Output the (X, Y) coordinate of the center of the cell containing the given text.  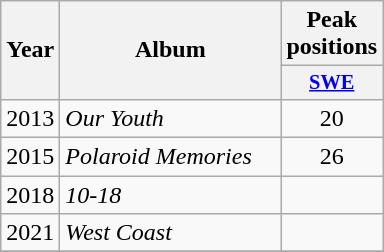
SWE (332, 83)
20 (332, 118)
2021 (30, 233)
10-18 (170, 195)
2013 (30, 118)
Peak positions (332, 34)
2018 (30, 195)
Album (170, 50)
26 (332, 157)
West Coast (170, 233)
Polaroid Memories (170, 157)
Year (30, 50)
Our Youth (170, 118)
2015 (30, 157)
